Capture the cell that displays the provided text and extract its [X, Y] central coordinate. 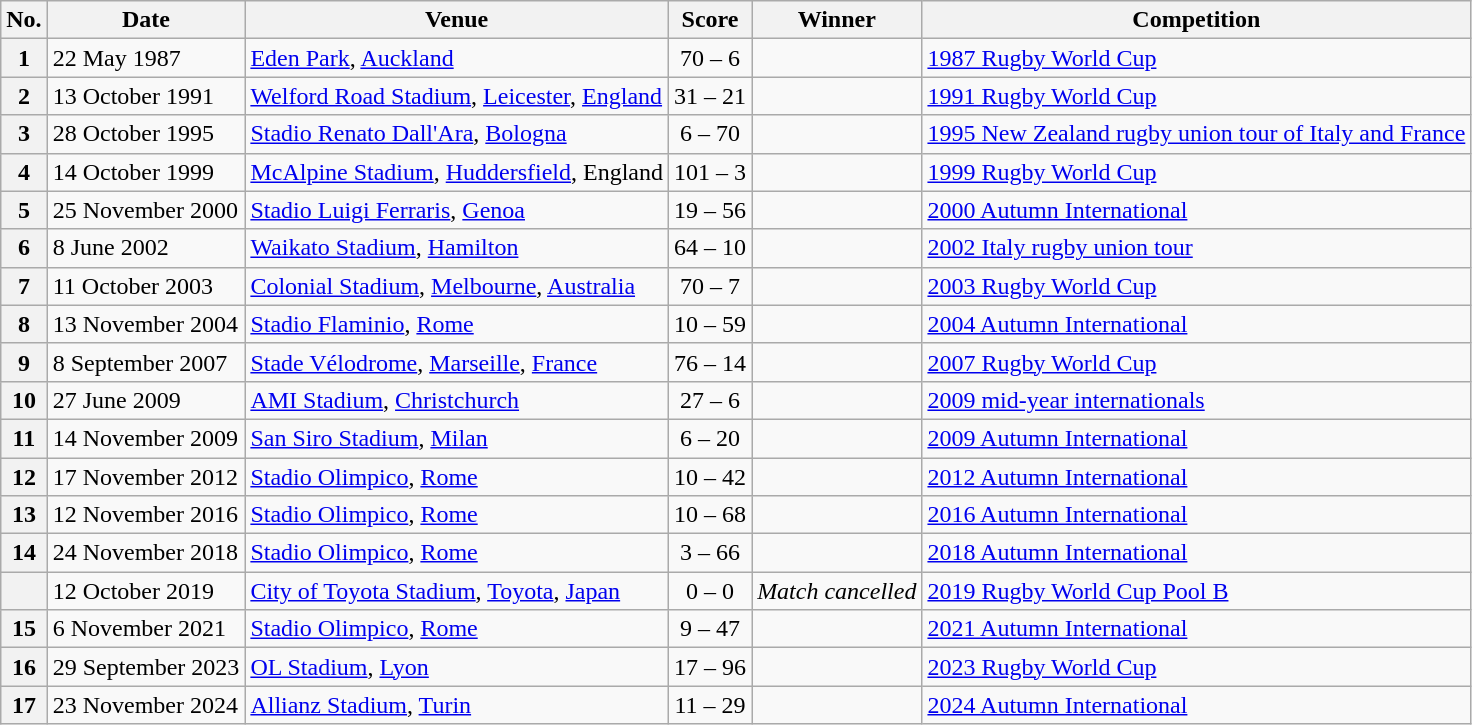
27 – 6 [710, 400]
10 [24, 400]
2024 Autumn International [1196, 705]
McAlpine Stadium, Huddersfield, England [457, 172]
1999 Rugby World Cup [1196, 172]
AMI Stadium, Christchurch [457, 400]
2012 Autumn International [1196, 477]
San Siro Stadium, Milan [457, 438]
1 [24, 58]
2003 Rugby World Cup [1196, 286]
2000 Autumn International [1196, 210]
OL Stadium, Lyon [457, 667]
76 – 14 [710, 362]
4 [24, 172]
17 [24, 705]
14 [24, 553]
6 – 20 [710, 438]
1991 Rugby World Cup [1196, 96]
23 November 2024 [146, 705]
Stadio Flaminio, Rome [457, 324]
17 – 96 [710, 667]
12 October 2019 [146, 591]
7 [24, 286]
29 September 2023 [146, 667]
2023 Rugby World Cup [1196, 667]
Waikato Stadium, Hamilton [457, 248]
28 October 1995 [146, 134]
Stade Vélodrome, Marseille, France [457, 362]
14 November 2009 [146, 438]
11 – 29 [710, 705]
13 October 1991 [146, 96]
14 October 1999 [146, 172]
6 [24, 248]
6 – 70 [710, 134]
9 – 47 [710, 629]
5 [24, 210]
Colonial Stadium, Melbourne, Australia [457, 286]
31 – 21 [710, 96]
2021 Autumn International [1196, 629]
3 – 66 [710, 553]
2 [24, 96]
8 June 2002 [146, 248]
8 [24, 324]
101 – 3 [710, 172]
15 [24, 629]
70 – 7 [710, 286]
1987 Rugby World Cup [1196, 58]
1995 New Zealand rugby union tour of Italy and France [1196, 134]
Match cancelled [837, 591]
22 May 1987 [146, 58]
Eden Park, Auckland [457, 58]
11 [24, 438]
Winner [837, 20]
Score [710, 20]
9 [24, 362]
2009 mid-year internationals [1196, 400]
8 September 2007 [146, 362]
12 [24, 477]
2009 Autumn International [1196, 438]
Stadio Luigi Ferraris, Genoa [457, 210]
10 – 68 [710, 515]
Allianz Stadium, Turin [457, 705]
2007 Rugby World Cup [1196, 362]
Competition [1196, 20]
13 November 2004 [146, 324]
2016 Autumn International [1196, 515]
3 [24, 134]
19 – 56 [710, 210]
64 – 10 [710, 248]
10 – 59 [710, 324]
2004 Autumn International [1196, 324]
16 [24, 667]
2002 Italy rugby union tour [1196, 248]
City of Toyota Stadium, Toyota, Japan [457, 591]
13 [24, 515]
2019 Rugby World Cup Pool B [1196, 591]
17 November 2012 [146, 477]
27 June 2009 [146, 400]
Welford Road Stadium, Leicester, England [457, 96]
6 November 2021 [146, 629]
11 October 2003 [146, 286]
12 November 2016 [146, 515]
Stadio Renato Dall'Ara, Bologna [457, 134]
No. [24, 20]
0 – 0 [710, 591]
25 November 2000 [146, 210]
2018 Autumn International [1196, 553]
Date [146, 20]
10 – 42 [710, 477]
70 – 6 [710, 58]
24 November 2018 [146, 553]
Venue [457, 20]
